Determine the (x, y) coordinate at the center of the cell enclosing the given text.  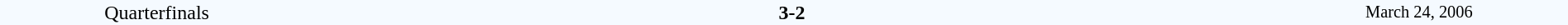
Quarterfinals (157, 12)
March 24, 2006 (1419, 12)
3-2 (791, 12)
